Locate the cell with the specified text and output its (x, y) center coordinate. 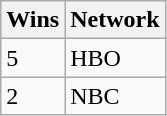
2 (33, 96)
HBO (115, 58)
Network (115, 20)
Wins (33, 20)
5 (33, 58)
NBC (115, 96)
